Detect which cell encompasses the target text, then output its (x, y) center coordinate. 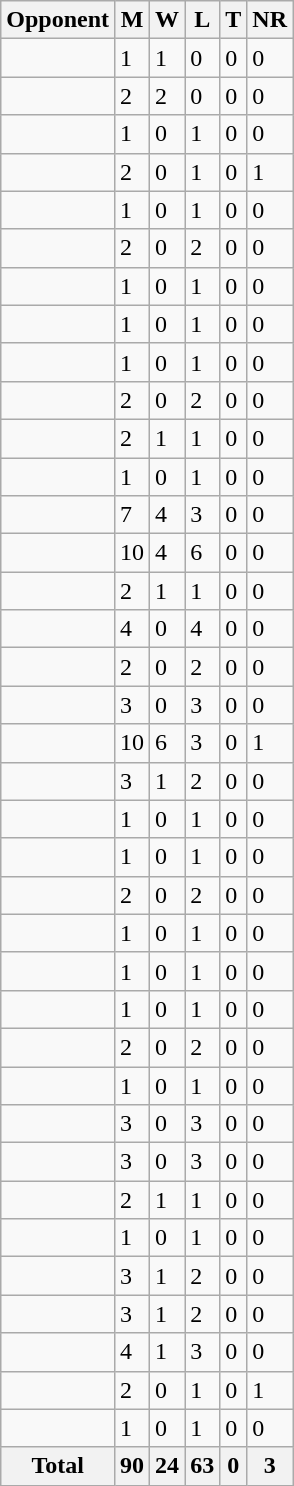
24 (168, 1466)
L (202, 20)
63 (202, 1466)
Opponent (58, 20)
7 (132, 515)
W (168, 20)
NR (270, 20)
M (132, 20)
T (234, 20)
Total (58, 1466)
90 (132, 1466)
